Determine the (X, Y) coordinate at the center of the cell enclosing the given text.  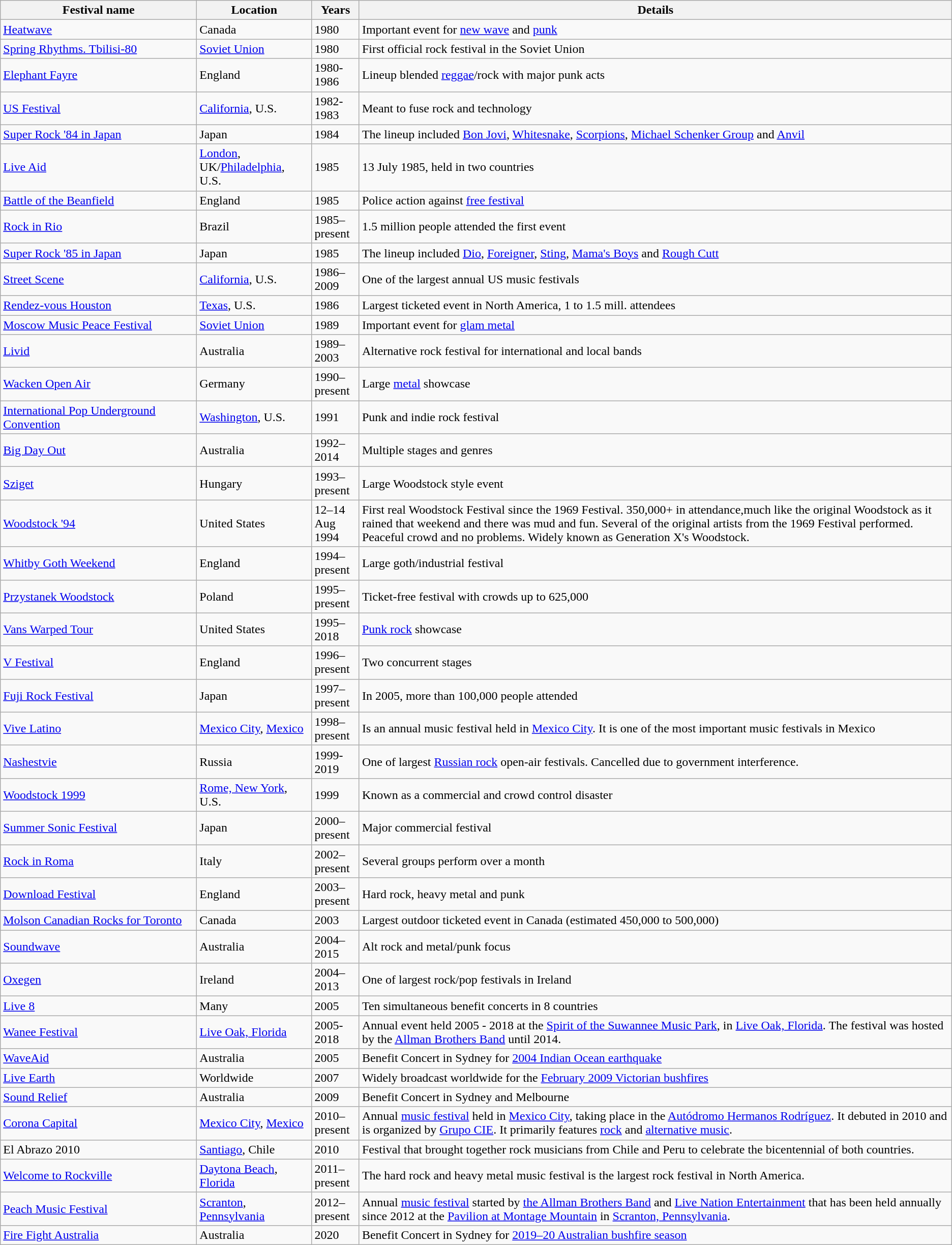
12–14 Aug 1994 (336, 523)
2004–2013 (336, 980)
Police action against free festival (655, 200)
Street Scene (99, 279)
Santiago, Chile (254, 1149)
13 July 1985, held in two countries (655, 167)
Poland (254, 596)
Vive Latino (99, 728)
Live Aid (99, 167)
Meant to fuse rock and technology (655, 108)
Russia (254, 762)
Summer Sonic Festival (99, 828)
Benefit Concert in Sydney and Melbourne (655, 1097)
1989 (336, 325)
Hard rock, heavy metal and punk (655, 894)
Large Woodstock style event (655, 483)
Download Festival (99, 894)
Hungary (254, 483)
1986 (336, 305)
Largest outdoor ticketed event in Canada (estimated 450,000 to 500,000) (655, 921)
Two concurrent stages (655, 662)
Ireland (254, 980)
Worldwide (254, 1078)
Soundwave (99, 947)
Lineup blended reggae/rock with major punk acts (655, 75)
Live Oak, Florida (254, 1032)
Festival that brought together rock musicians from Chile and Peru to celebrate the bicentennial of both countries. (655, 1149)
Rome, New York, U.S. (254, 794)
Years (336, 10)
Texas, U.S. (254, 305)
Ticket-free festival with crowds up to 625,000 (655, 596)
1.5 million people attended the first event (655, 227)
Benefit Concert in Sydney for 2004 Indian Ocean earthquake (655, 1058)
One of largest Russian rock open-air festivals. Cancelled due to government interference. (655, 762)
1984 (336, 134)
Przystanek Woodstock (99, 596)
Several groups perform over a month (655, 861)
Punk and indie rock festival (655, 417)
First official rock festival in the Soviet Union (655, 49)
1998–present (336, 728)
Oxegen (99, 980)
2004–2015 (336, 947)
Italy (254, 861)
2010 (336, 1149)
Alternative rock festival for international and local bands (655, 351)
Widely broadcast worldwide for the February 2009 Victorian bushfires (655, 1078)
Big Day Out (99, 451)
WaveAid (99, 1058)
Elephant Fayre (99, 75)
Peach Music Festival (99, 1208)
Rendez-vous Houston (99, 305)
Is an annual music festival held in Mexico City. It is one of the most important music festivals in Mexico (655, 728)
Fire Fight Australia (99, 1235)
Moscow Music Peace Festival (99, 325)
Many (254, 1006)
1994–present (336, 564)
2003–present (336, 894)
Sound Relief (99, 1097)
Multiple stages and genres (655, 451)
2009 (336, 1097)
Daytona Beach, Florida (254, 1176)
Wacken Open Air (99, 384)
One of the largest annual US music festivals (655, 279)
Rock in Rio (99, 227)
Corona Capital (99, 1123)
Vans Warped Tour (99, 630)
1999-2019 (336, 762)
Whitby Goth Weekend (99, 564)
Nashestvie (99, 762)
Wanee Festival (99, 1032)
Details (655, 10)
One of largest rock/pop festivals in Ireland (655, 980)
Live 8 (99, 1006)
Ten simultaneous benefit concerts in 8 countries (655, 1006)
Heatwave (99, 29)
2020 (336, 1235)
1995–2018 (336, 630)
Scranton, Pennsylvania (254, 1208)
The hard rock and heavy metal music festival is the largest rock festival in North America. (655, 1176)
Rock in Roma (99, 861)
Large metal showcase (655, 384)
London, UK/Philadelphia, U.S. (254, 167)
Major commercial festival (655, 828)
1993–present (336, 483)
1996–present (336, 662)
1992–2014 (336, 451)
Alt rock and metal/punk focus (655, 947)
Spring Rhythms. Tbilisi-80 (99, 49)
Large goth/industrial festival (655, 564)
Livid (99, 351)
2007 (336, 1078)
1991 (336, 417)
Fuji Rock Festival (99, 696)
2012–present (336, 1208)
Largest ticketed event in North America, 1 to 1.5 mill. attendees (655, 305)
1980-1986 (336, 75)
2002–present (336, 861)
1999 (336, 794)
Brazil (254, 227)
Molson Canadian Rocks for Toronto (99, 921)
1985–present (336, 227)
In 2005, more than 100,000 people attended (655, 696)
El Abrazo 2010 (99, 1149)
2005-2018 (336, 1032)
Germany (254, 384)
Festival name (99, 10)
1989–2003 (336, 351)
Important event for glam metal (655, 325)
1990–present (336, 384)
Sziget (99, 483)
Super Rock '85 in Japan (99, 253)
2003 (336, 921)
Battle of the Beanfield (99, 200)
International Pop Underground Convention (99, 417)
1995–present (336, 596)
2011–present (336, 1176)
1982-1983 (336, 108)
1997–present (336, 696)
The lineup included Dio, Foreigner, Sting, Mama's Boys and Rough Cutt (655, 253)
Woodstock '94 (99, 523)
Important event for new wave and punk (655, 29)
US Festival (99, 108)
1986–2009 (336, 279)
2000–present (336, 828)
Location (254, 10)
Welcome to Rockville (99, 1176)
Live Earth (99, 1078)
The lineup included Bon Jovi, Whitesnake, Scorpions, Michael Schenker Group and Anvil (655, 134)
Benefit Concert in Sydney for 2019–20 Australian bushfire season (655, 1235)
V Festival (99, 662)
Washington, U.S. (254, 417)
Super Rock '84 in Japan (99, 134)
Known as a commercial and crowd control disaster (655, 794)
Woodstock 1999 (99, 794)
Punk rock showcase (655, 630)
2010–present (336, 1123)
